Detect which cell encompasses the target text, then output its (x, y) center coordinate. 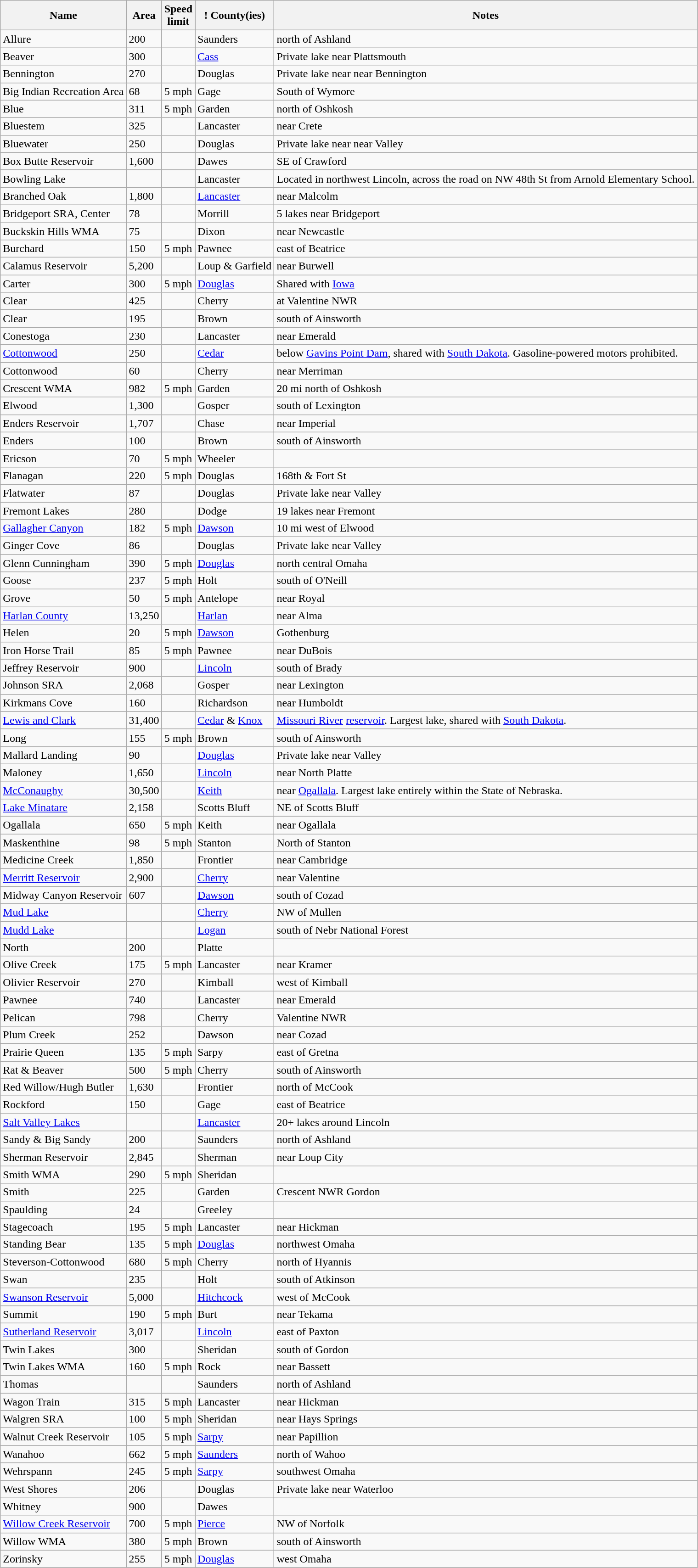
Private lake near Plattsmouth (486, 56)
31,400 (144, 720)
Dixon (235, 231)
south of Gordon (486, 1349)
Rat & Beaver (63, 1070)
below Gavins Point Dam, shared with South Dakota. Gasoline-powered motors prohibited. (486, 353)
Big Indian Recreation Area (63, 91)
5,000 (144, 1297)
70 (144, 458)
175 (144, 965)
near Valentine (486, 878)
155 (144, 738)
245 (144, 1472)
near North Platte (486, 773)
Midway Canyon Reservoir (63, 895)
NE of Scotts Bluff (486, 808)
Buckskin Hills WMA (63, 231)
south of Nebr National Forest (486, 930)
Maskenthine (63, 843)
Maloney (63, 773)
Blue (63, 109)
Name (63, 16)
Conestoga (63, 336)
near Bassett (486, 1367)
168th & Fort St (486, 476)
220 (144, 476)
Scotts Bluff (235, 808)
Sutherland Reservoir (63, 1332)
near Ogallala (486, 825)
Mudd Lake (63, 930)
north central Omaha (486, 563)
1,850 (144, 860)
south of Atkinson (486, 1279)
190 (144, 1314)
Wagon Train (63, 1402)
south of Brady (486, 668)
3,017 (144, 1332)
Cedar (235, 353)
255 (144, 1559)
Merritt Reservoir (63, 878)
near Humboldt (486, 703)
Bluestem (63, 126)
Smith WMA (63, 1175)
Beaver (63, 56)
! County(ies) (235, 16)
20 (144, 633)
Flanagan (63, 476)
380 (144, 1541)
1,707 (144, 423)
Red Willow/Hugh Butler (63, 1087)
Private lake near Waterloo (486, 1489)
Notes (486, 16)
1,630 (144, 1087)
Allure (63, 39)
near Lexington (486, 685)
Prairie Queen (63, 1052)
30,500 (144, 790)
237 (144, 581)
North of Stanton (486, 843)
50 (144, 598)
60 (144, 371)
1,800 (144, 196)
near Crete (486, 126)
Elwood (63, 406)
NW of Mullen (486, 913)
740 (144, 1000)
near Merriman (486, 371)
Richardson (235, 703)
Pelican (63, 1017)
1,300 (144, 406)
Sherman Reservoir (63, 1157)
near Ogallala. Largest lake entirely within the State of Nebraska. (486, 790)
Located in northwest Lincoln, across the road on NW 48th St from Arnold Elementary School. (486, 179)
Box Butte Reservoir (63, 161)
Walnut Creek Reservoir (63, 1437)
Wheeler (235, 458)
425 (144, 301)
Rock (235, 1367)
north of Wahoo (486, 1454)
607 (144, 895)
Steverson-Cottonwood (63, 1262)
Morrill (235, 213)
Hitchcock (235, 1297)
South of Wymore (486, 91)
Calamus Reservoir (63, 266)
Willow WMA (63, 1541)
Carter (63, 284)
north of Oshkosh (486, 109)
Johnson SRA (63, 685)
Lake Minatare (63, 808)
near Cozad (486, 1035)
2,845 (144, 1157)
982 (144, 388)
Branched Oak (63, 196)
19 lakes near Fremont (486, 511)
Swan (63, 1279)
20 mi north of Oshkosh (486, 388)
13,250 (144, 616)
Greeley (235, 1210)
Kimball (235, 982)
east of Paxton (486, 1332)
Stagecoach (63, 1227)
78 (144, 213)
235 (144, 1279)
west of Kimball (486, 982)
Fremont Lakes (63, 511)
105 (144, 1437)
1,600 (144, 161)
Crescent NWR Gordon (486, 1192)
North (63, 947)
Glenn Cunningham (63, 563)
Wehrspann (63, 1472)
near Imperial (486, 423)
Wanahoo (63, 1454)
Bluewater (63, 144)
Private lake near near Bennington (486, 74)
Burt (235, 1314)
206 (144, 1489)
Chase (235, 423)
near DuBois (486, 650)
87 (144, 493)
west Omaha (486, 1559)
Thomas (63, 1384)
near Kramer (486, 965)
Salt Valley Lakes (63, 1122)
Kirkmans Cove (63, 703)
near Hays Springs (486, 1419)
southwest Omaha (486, 1472)
at Valentine NWR (486, 301)
Flatwater (63, 493)
near Papillion (486, 1437)
Cass (235, 56)
Ginger Cove (63, 546)
SE of Crawford (486, 161)
85 (144, 650)
near Cambridge (486, 860)
Platte (235, 947)
Bennington (63, 74)
Rockford (63, 1105)
390 (144, 563)
2,158 (144, 808)
south of Cozad (486, 895)
Loup & Garfield (235, 266)
north of Hyannis (486, 1262)
Long (63, 738)
75 (144, 231)
Walgren SRA (63, 1419)
98 (144, 843)
Whitney (63, 1506)
near Royal (486, 598)
290 (144, 1175)
315 (144, 1402)
Swanson Reservoir (63, 1297)
near Burwell (486, 266)
Missouri River reservoir. Largest lake, shared with South Dakota. (486, 720)
311 (144, 109)
Medicine Creek (63, 860)
northwest Omaha (486, 1244)
Olivier Reservoir (63, 982)
280 (144, 511)
500 (144, 1070)
Gothenburg (486, 633)
Dodge (235, 511)
Sandy & Big Sandy (63, 1140)
90 (144, 755)
182 (144, 528)
near Alma (486, 616)
5,200 (144, 266)
east of Gretna (486, 1052)
Speedlimit (178, 16)
Bowling Lake (63, 179)
Enders Reservoir (63, 423)
Olive Creek (63, 965)
south of Lexington (486, 406)
Bridgeport SRA, Center (63, 213)
north of McCook (486, 1087)
Shared with Iowa (486, 284)
Area (144, 16)
McConaughy (63, 790)
Harlan County (63, 616)
700 (144, 1524)
680 (144, 1262)
Willow Creek Reservoir (63, 1524)
798 (144, 1017)
Mud Lake (63, 913)
south of O'Neill (486, 581)
Crescent WMA (63, 388)
24 (144, 1210)
west of McCook (486, 1297)
Iron Horse Trail (63, 650)
Plum Creek (63, 1035)
Lewis and Clark (63, 720)
Helen (63, 633)
Gallagher Canyon (63, 528)
325 (144, 126)
Sherman (235, 1157)
662 (144, 1454)
Burchard (63, 249)
2,900 (144, 878)
Twin Lakes WMA (63, 1367)
Standing Bear (63, 1244)
Jeffrey Reservoir (63, 668)
68 (144, 91)
Logan (235, 930)
Spaulding (63, 1210)
86 (144, 546)
Harlan (235, 616)
Pierce (235, 1524)
Twin Lakes (63, 1349)
650 (144, 825)
2,068 (144, 685)
20+ lakes around Lincoln (486, 1122)
Ericson (63, 458)
Enders (63, 441)
Mallard Landing (63, 755)
Zorinsky (63, 1559)
1,650 (144, 773)
Summit (63, 1314)
252 (144, 1035)
Private lake near near Valley (486, 144)
Valentine NWR (486, 1017)
Stanton (235, 843)
near Malcolm (486, 196)
near Newcastle (486, 231)
near Loup City (486, 1157)
5 lakes near Bridgeport (486, 213)
230 (144, 336)
10 mi west of Elwood (486, 528)
Cedar & Knox (235, 720)
Smith (63, 1192)
225 (144, 1192)
Antelope (235, 598)
Ogallala (63, 825)
Grove (63, 598)
NW of Norfolk (486, 1524)
West Shores (63, 1489)
Goose (63, 581)
near Tekama (486, 1314)
